Determine the (X, Y) coordinate at the center of the cell enclosing the given text.  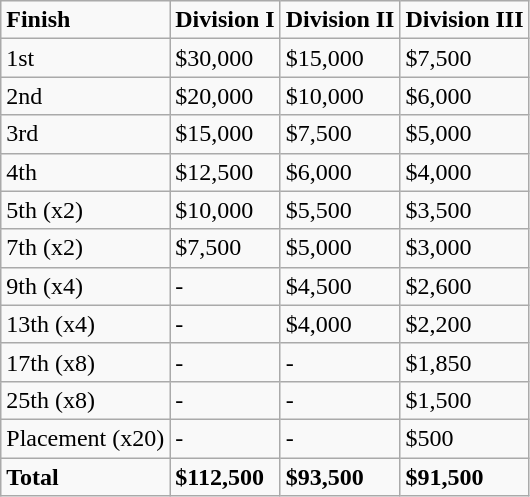
Division II (340, 20)
1st (86, 58)
$20,000 (225, 96)
4th (86, 172)
$2,200 (464, 324)
$93,500 (340, 477)
$91,500 (464, 477)
$1,500 (464, 400)
Division I (225, 20)
$500 (464, 438)
$112,500 (225, 477)
17th (x8) (86, 362)
2nd (86, 96)
Finish (86, 20)
13th (x4) (86, 324)
$3,500 (464, 210)
3rd (86, 134)
$4,500 (340, 286)
Total (86, 477)
25th (x8) (86, 400)
$5,500 (340, 210)
Division III (464, 20)
$12,500 (225, 172)
9th (x4) (86, 286)
7th (x2) (86, 248)
5th (x2) (86, 210)
Placement (x20) (86, 438)
$3,000 (464, 248)
$1,850 (464, 362)
$2,600 (464, 286)
$30,000 (225, 58)
